For the text-containing cell, return its midpoint in (X, Y) coordinate format. 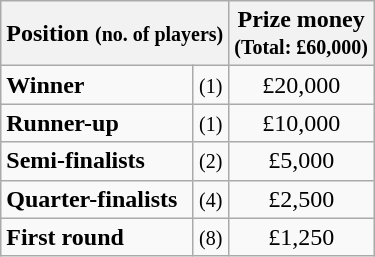
Prize money(Total: £60,000) (302, 34)
Winner (97, 85)
£20,000 (302, 85)
Semi-finalists (97, 161)
(4) (211, 199)
(2) (211, 161)
£2,500 (302, 199)
Runner-up (97, 123)
£10,000 (302, 123)
£5,000 (302, 161)
First round (97, 237)
Quarter-finalists (97, 199)
(8) (211, 237)
Position (no. of players) (115, 34)
£1,250 (302, 237)
